Determine the [x, y] coordinate at the center of the cell enclosing the given text.  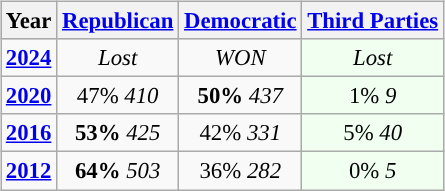
2020 [29, 96]
Republican [118, 21]
2024 [29, 58]
53% 425 [118, 133]
50% 437 [240, 96]
5% 40 [373, 133]
Third Parties [373, 21]
Democratic [240, 21]
0% 5 [373, 171]
2016 [29, 133]
36% 282 [240, 171]
47% 410 [118, 96]
1% 9 [373, 96]
42% 331 [240, 133]
2012 [29, 171]
64% 503 [118, 171]
WON [240, 58]
Year [29, 21]
